Find where the given text appears and provide that cell's center as [X, Y] coordinate. 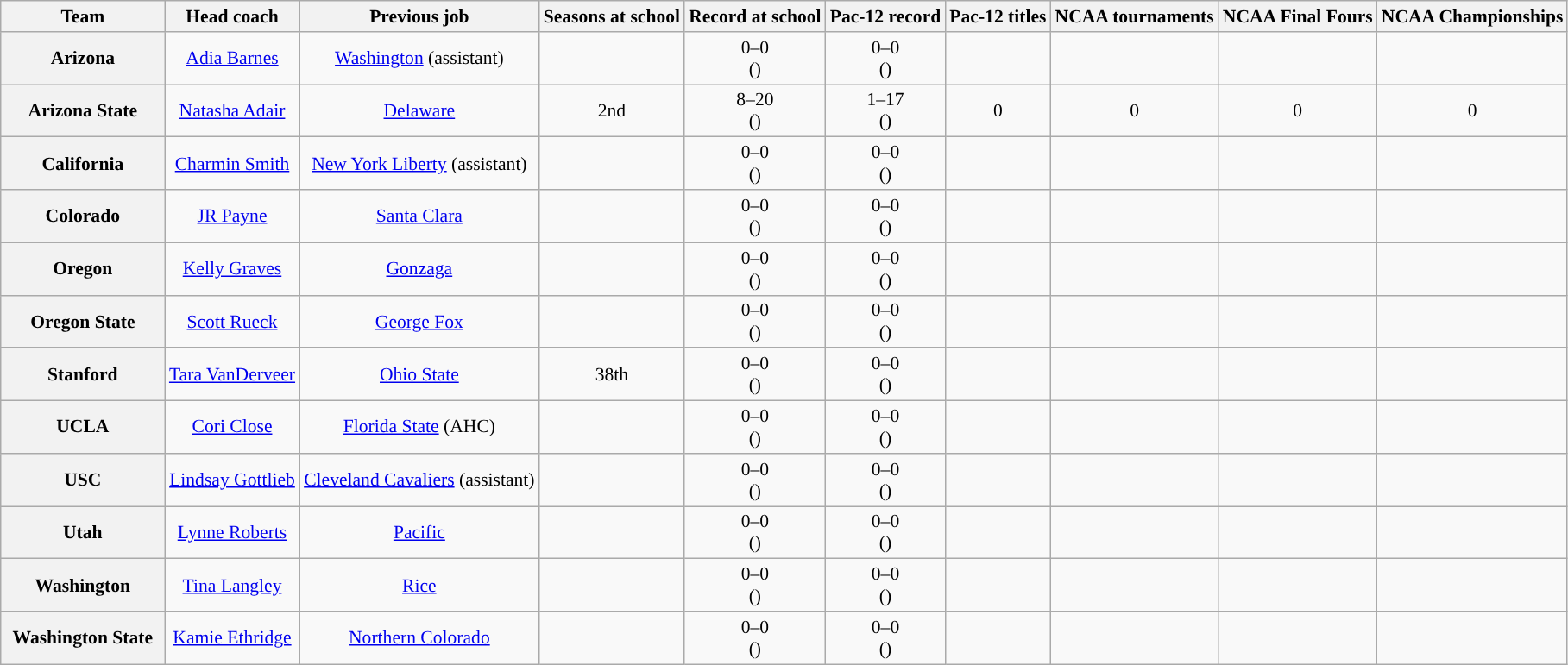
Scott Rueck [232, 321]
Santa Clara [419, 216]
Record at school [755, 16]
NCAA Championships [1472, 16]
Gonzaga [419, 269]
New York Liberty (assistant) [419, 164]
Adia Barnes [232, 59]
Team [83, 16]
Cleveland Cavaliers (assistant) [419, 480]
Rice [419, 585]
Lynne Roberts [232, 533]
Kelly Graves [232, 269]
Florida State (AHC) [419, 428]
Colorado [83, 216]
Washington (assistant) [419, 59]
Tina Langley [232, 585]
Northern Colorado [419, 638]
Pacific [419, 533]
USC [83, 480]
Washington [83, 585]
Washington State [83, 638]
NCAA Final Fours [1298, 16]
Utah [83, 533]
Delaware [419, 110]
Natasha Adair [232, 110]
Ohio State [419, 374]
Lindsay Gottlieb [232, 480]
Arizona [83, 59]
California [83, 164]
1–17() [885, 110]
NCAA tournaments [1135, 16]
George Fox [419, 321]
Oregon [83, 269]
Tara VanDerveer [232, 374]
Previous job [419, 16]
JR Payne [232, 216]
38th [612, 374]
Charmin Smith [232, 164]
2nd [612, 110]
Oregon State [83, 321]
Head coach [232, 16]
Stanford [83, 374]
Kamie Ethridge [232, 638]
8–20() [755, 110]
UCLA [83, 428]
Arizona State [83, 110]
Pac-12 record [885, 16]
Pac-12 titles [998, 16]
Seasons at school [612, 16]
Cori Close [232, 428]
